Return the (X, Y) coordinate for the center point of the cell that contains the specified text.  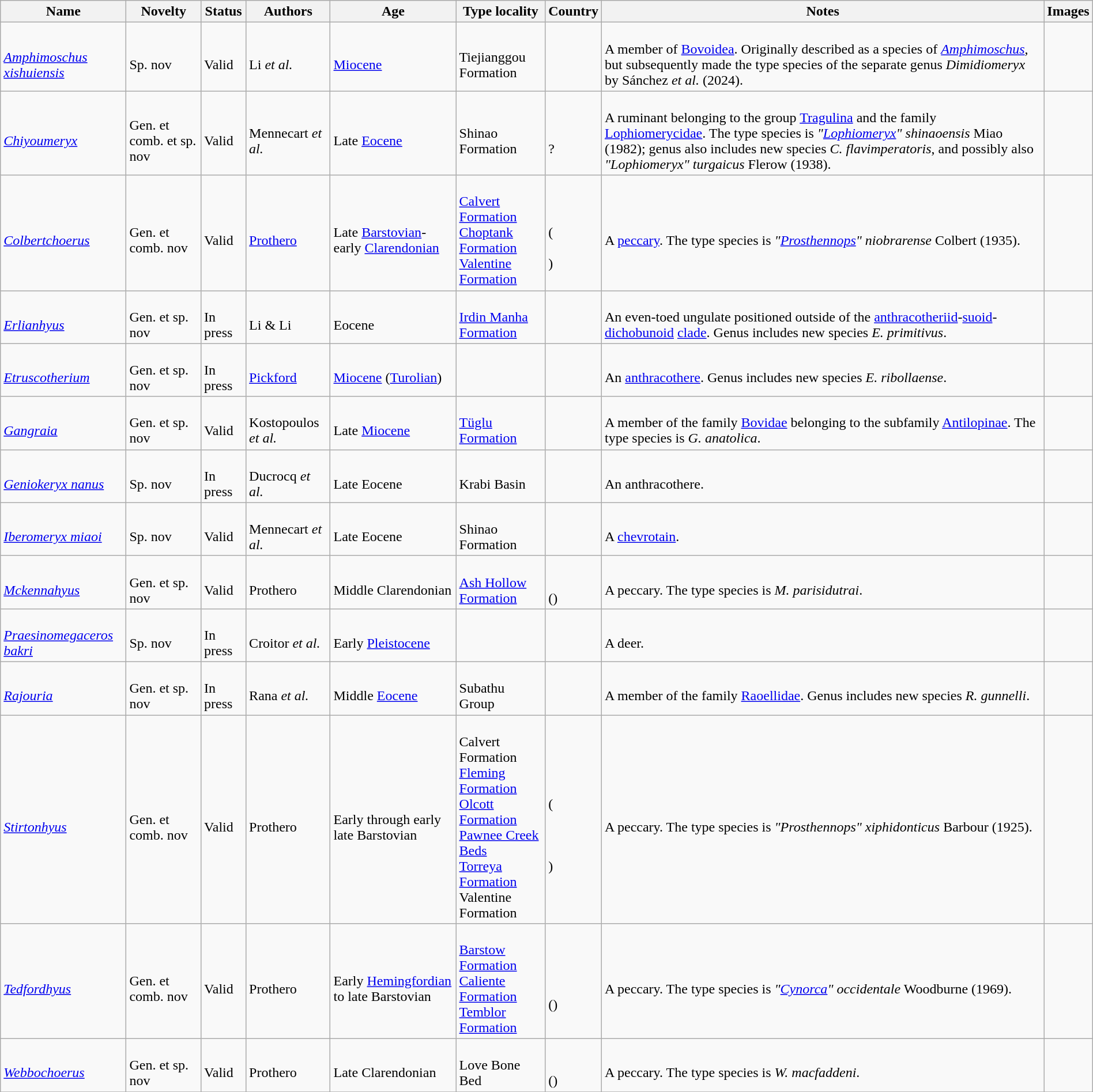
Late Barstovian-early Clarendonian (393, 233)
Notes (822, 12)
Early Hemingfordian to late Barstovian (393, 981)
Middle Eocene (393, 688)
A peccary. The type species is "Cynorca" occidentale Woodburne (1969). (822, 981)
Age (393, 12)
Li & Li (288, 317)
A peccary. The type species is W. macfaddeni. (822, 1065)
A member of the family Raoellidae. Genus includes new species R. gunnelli. (822, 688)
Croitor et al. (288, 635)
? (574, 133)
Tiejianggou Formation (500, 56)
Miocene (393, 56)
Colbertchoerus (63, 233)
Eocene (393, 317)
Early Pleistocene (393, 635)
Irdin Manha Formation (500, 317)
Mckennahyus (63, 582)
Krabi Basin (500, 476)
Authors (288, 12)
Middle Clarendonian (393, 582)
Barstow FormationCaliente FormationTemblor Formation (500, 981)
Subathu Group (500, 688)
Images (1069, 12)
Stirtonhyus (63, 819)
Ducrocq et al. (288, 476)
Type locality (500, 12)
Praesinomegaceros bakri (63, 635)
Geniokeryx nanus (63, 476)
A peccary. The type species is "Prosthennops" xiphidonticus Barbour (1925). (822, 819)
Amphimoschus xishuiensis (63, 56)
A deer. (822, 635)
Webbochoerus (63, 1065)
Tüglu Formation (500, 423)
Gen. et comb. et sp. nov (164, 133)
An anthracothere. (822, 476)
Tedfordhyus (63, 981)
Late Clarendonian (393, 1065)
An even-toed ungulate positioned outside of the anthracotheriid-suoid-dichobunoid clade. Genus includes new species E. primitivus. (822, 317)
Li et al. (288, 56)
Status (224, 12)
A peccary. The type species is "Prosthennops" niobrarense Colbert (1935). (822, 233)
Pickford (288, 370)
Gangraia (63, 423)
Miocene (Turolian) (393, 370)
Rajouria (63, 688)
An anthracothere. Genus includes new species E. ribollaense. (822, 370)
A chevrotain. (822, 529)
A member of the family Bovidae belonging to the subfamily Antilopinae. The type species is G. anatolica. (822, 423)
Calvert FormationChoptank FormationValentine Formation (500, 233)
Iberomeryx miaoi (63, 529)
Love Bone Bed (500, 1065)
Early through early late Barstovian (393, 819)
Name (63, 12)
Chiyoumeryx (63, 133)
Rana et al. (288, 688)
Calvert FormationFleming FormationOlcott FormationPawnee Creek BedsTorreya FormationValentine Formation (500, 819)
Erlianhyus (63, 317)
Ash Hollow Formation (500, 582)
Country (574, 12)
Late Miocene (393, 423)
Kostopoulos et al. (288, 423)
Novelty (164, 12)
A peccary. The type species is M. parisidutrai. (822, 582)
Etruscotherium (63, 370)
